Output the [X, Y] coordinate of the center of the cell containing the given text.  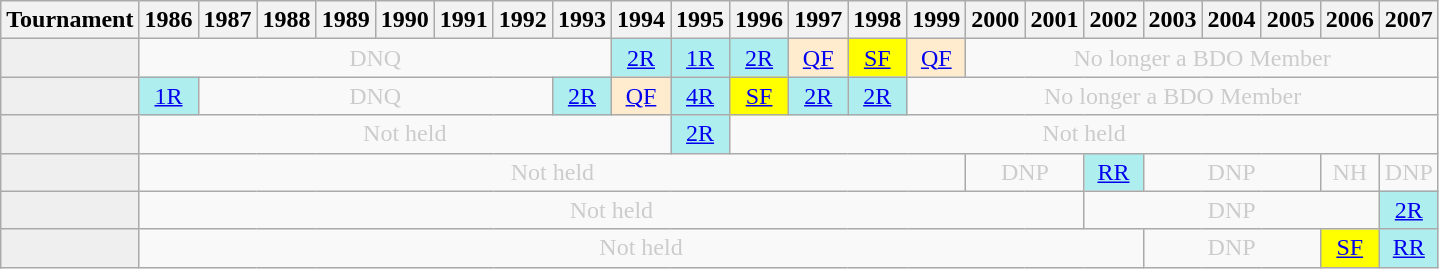
1999 [936, 20]
1995 [700, 20]
2004 [1232, 20]
1991 [464, 20]
1989 [346, 20]
1993 [582, 20]
1986 [168, 20]
1990 [404, 20]
Tournament [70, 20]
NH [1350, 172]
1987 [228, 20]
2000 [996, 20]
1992 [522, 20]
2001 [1054, 20]
2007 [1408, 20]
1998 [878, 20]
1996 [760, 20]
1994 [640, 20]
2003 [1172, 20]
4R [700, 96]
1997 [818, 20]
1988 [286, 20]
2005 [1290, 20]
2006 [1350, 20]
2002 [1114, 20]
